Return (X, Y) of the center of cell containing provided text 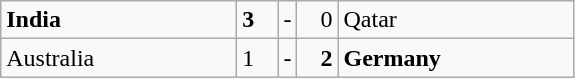
Australia (119, 58)
1 (258, 58)
Germany (456, 58)
3 (258, 20)
India (119, 20)
Qatar (456, 20)
2 (318, 58)
0 (318, 20)
